Search for the cell housing the specified text and yield its (X, Y) center coordinate. 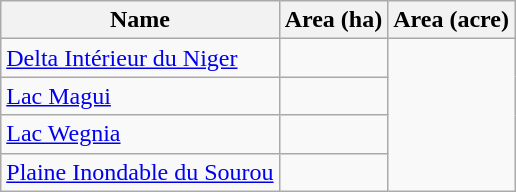
Delta Intérieur du Niger (140, 58)
Area (ha) (334, 20)
Lac Magui (140, 96)
Name (140, 20)
Plaine Inondable du Sourou (140, 172)
Lac Wegnia (140, 134)
Area (acre) (452, 20)
